Return (X, Y) of the center of cell containing provided text 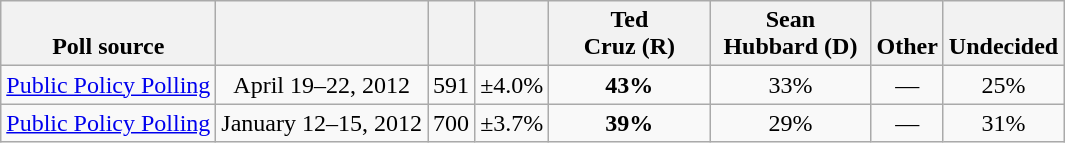
25% (1003, 85)
±4.0% (512, 85)
31% (1003, 123)
Undecided (1003, 34)
TedCruz (R) (630, 34)
39% (630, 123)
43% (630, 85)
33% (790, 85)
29% (790, 123)
Poll source (108, 34)
Other (907, 34)
SeanHubbard (D) (790, 34)
700 (452, 123)
591 (452, 85)
January 12–15, 2012 (322, 123)
±3.7% (512, 123)
April 19–22, 2012 (322, 85)
